Detect which cell encompasses the target text, then output its [X, Y] center coordinate. 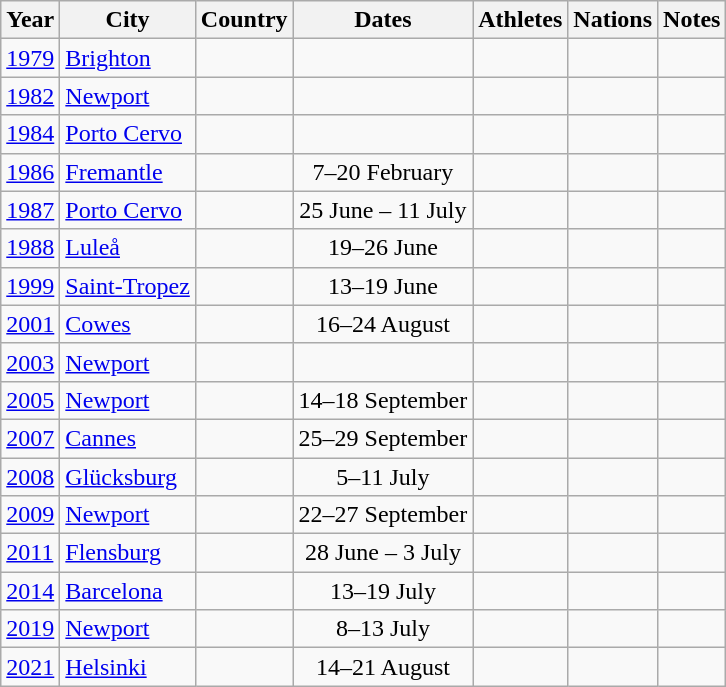
Helsinki [128, 667]
Fremantle [128, 172]
Brighton [128, 58]
16–24 August [383, 324]
City [128, 20]
25 June – 11 July [383, 210]
19–26 June [383, 248]
Luleå [128, 248]
2014 [30, 591]
2001 [30, 324]
5–11 July [383, 477]
1984 [30, 134]
1988 [30, 248]
Cowes [128, 324]
Glücksburg [128, 477]
22–27 September [383, 515]
Saint-Tropez [128, 286]
Dates [383, 20]
Year [30, 20]
Flensburg [128, 553]
2009 [30, 515]
Athletes [520, 20]
13–19 July [383, 591]
2003 [30, 362]
2019 [30, 629]
2021 [30, 667]
1987 [30, 210]
Country [244, 20]
13–19 June [383, 286]
1986 [30, 172]
1979 [30, 58]
1982 [30, 96]
Notes [692, 20]
8–13 July [383, 629]
2011 [30, 553]
Nations [613, 20]
14–21 August [383, 667]
1999 [30, 286]
2007 [30, 438]
2008 [30, 477]
2005 [30, 400]
Barcelona [128, 591]
25–29 September [383, 438]
14–18 September [383, 400]
7–20 February [383, 172]
Cannes [128, 438]
28 June – 3 July [383, 553]
